Detect which cell encompasses the target text, then output its (X, Y) center coordinate. 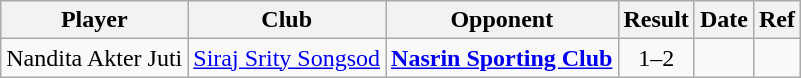
Opponent (502, 20)
Club (287, 20)
Result (656, 20)
Siraj Srity Songsod (287, 58)
Nandita Akter Juti (94, 58)
1–2 (656, 58)
Date (724, 20)
Player (94, 20)
Nasrin Sporting Club (502, 58)
Ref (776, 20)
